Locate the cell with the specified text and output its [x, y] center coordinate. 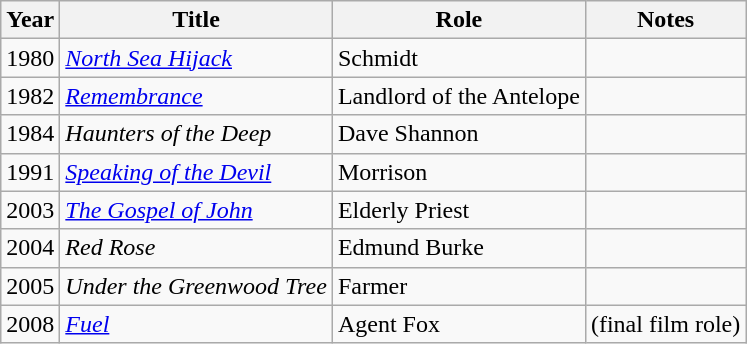
Agent Fox [458, 324]
2003 [30, 210]
Farmer [458, 286]
Role [458, 20]
Remembrance [196, 96]
1984 [30, 134]
Edmund Burke [458, 248]
Title [196, 20]
Haunters of the Deep [196, 134]
1991 [30, 172]
Speaking of the Devil [196, 172]
2005 [30, 286]
Year [30, 20]
The Gospel of John [196, 210]
Fuel [196, 324]
1982 [30, 96]
Elderly Priest [458, 210]
2004 [30, 248]
North Sea Hijack [196, 58]
Landlord of the Antelope [458, 96]
Schmidt [458, 58]
Morrison [458, 172]
1980 [30, 58]
Dave Shannon [458, 134]
Under the Greenwood Tree [196, 286]
2008 [30, 324]
(final film role) [665, 324]
Notes [665, 20]
Red Rose [196, 248]
